Extract the [x, y] coordinate from the center of the cell holding the provided text.  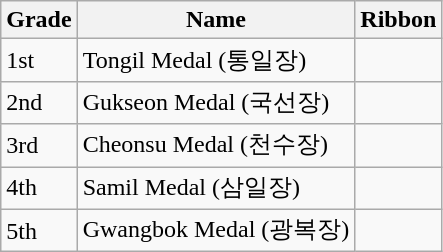
Tongil Medal (통일장) [216, 60]
Name [216, 20]
Ribbon [398, 20]
Cheonsu Medal (천수장) [216, 146]
3rd [39, 146]
Grade [39, 20]
Gukseon Medal (국선장) [216, 102]
1st [39, 60]
Gwangbok Medal (광복장) [216, 230]
4th [39, 188]
Samil Medal (삼일장) [216, 188]
5th [39, 230]
2nd [39, 102]
